Capture the cell that displays the provided text and extract its [x, y] central coordinate. 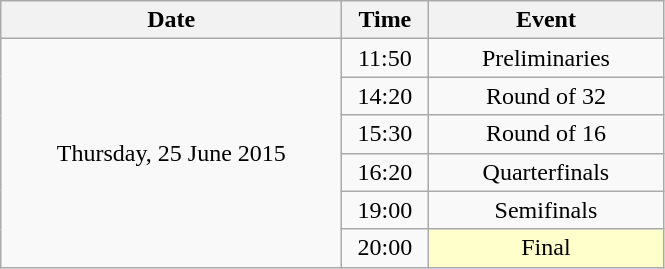
Semifinals [546, 210]
Date [172, 20]
Event [546, 20]
16:20 [385, 172]
Preliminaries [546, 58]
14:20 [385, 96]
Quarterfinals [546, 172]
19:00 [385, 210]
Thursday, 25 June 2015 [172, 153]
Final [546, 248]
11:50 [385, 58]
20:00 [385, 248]
15:30 [385, 134]
Round of 16 [546, 134]
Round of 32 [546, 96]
Time [385, 20]
